Return [x, y] of the center of cell containing provided text 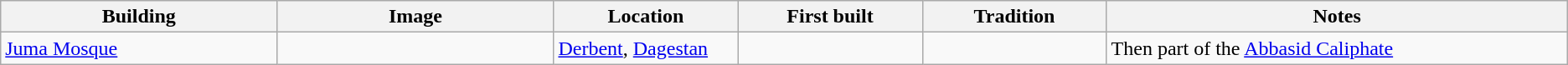
Location [646, 17]
First built [830, 17]
Derbent, Dagestan [646, 48]
Then part of the Abbasid Caliphate [1337, 48]
Notes [1337, 17]
Tradition [1014, 17]
Building [139, 17]
Juma Mosque [139, 48]
Image [415, 17]
